Extract the [x, y] coordinate from the center of the cell holding the provided text.  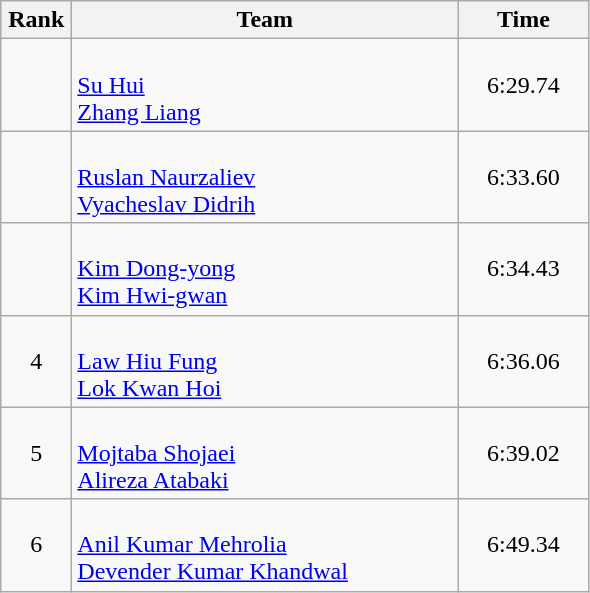
6 [36, 545]
Law Hiu FungLok Kwan Hoi [265, 361]
6:33.60 [524, 177]
Anil Kumar MehroliaDevender Kumar Khandwal [265, 545]
Rank [36, 20]
6:29.74 [524, 85]
Ruslan NaurzalievVyacheslav Didrih [265, 177]
6:49.34 [524, 545]
6:36.06 [524, 361]
4 [36, 361]
Time [524, 20]
5 [36, 453]
6:39.02 [524, 453]
Team [265, 20]
Mojtaba ShojaeiAlireza Atabaki [265, 453]
Kim Dong-yongKim Hwi-gwan [265, 269]
Su HuiZhang Liang [265, 85]
6:34.43 [524, 269]
